Return the (X, Y) coordinate for the center point of the cell that contains the specified text.  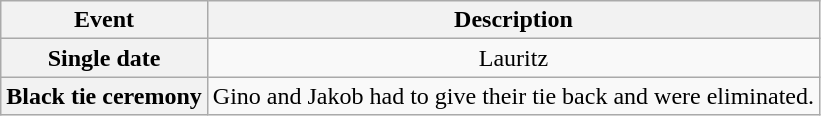
Lauritz (513, 58)
Description (513, 20)
Event (104, 20)
Black tie ceremony (104, 96)
Single date (104, 58)
Gino and Jakob had to give their tie back and were eliminated. (513, 96)
